Pinpoint the cell where the given text exists, returning its (X, Y) midpoint coordinate. 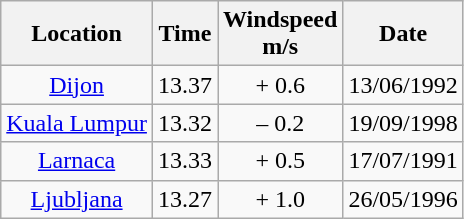
Time (184, 34)
Kuala Lumpur (77, 123)
Dijon (77, 85)
13/06/1992 (403, 85)
26/05/1996 (403, 199)
+ 0.5 (280, 161)
+ 0.6 (280, 85)
13.33 (184, 161)
Windspeedm/s (280, 34)
13.32 (184, 123)
+ 1.0 (280, 199)
13.37 (184, 85)
– 0.2 (280, 123)
Date (403, 34)
17/07/1991 (403, 161)
Larnaca (77, 161)
13.27 (184, 199)
Location (77, 34)
Ljubljana (77, 199)
19/09/1998 (403, 123)
